From the cell containing the given text, extract its center point as [X, Y] coordinate. 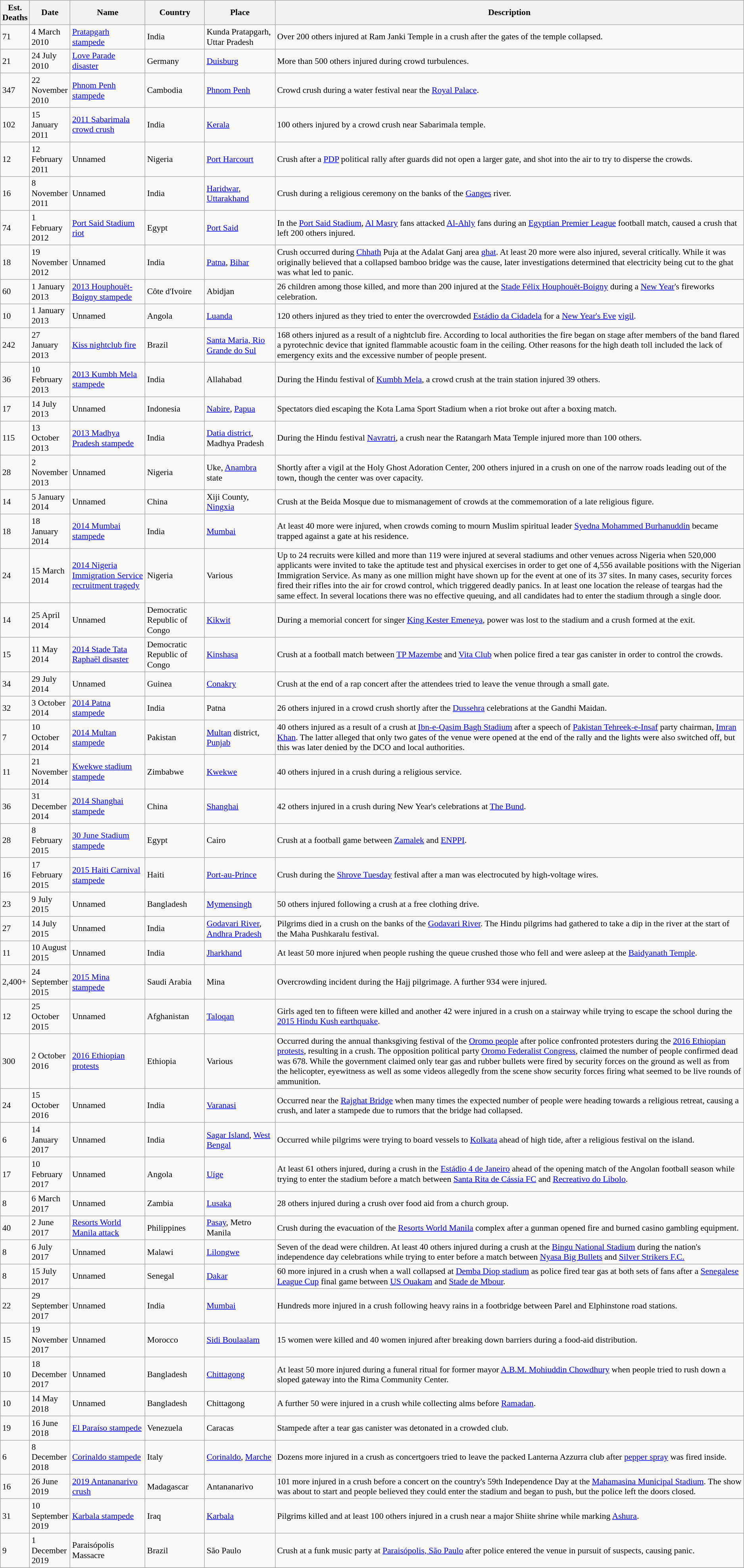
14 July 2013 [50, 409]
Name [108, 13]
5 January 2014 [50, 502]
25 October 2015 [50, 1017]
21 [15, 61]
14 January 2017 [50, 1140]
15 July 2017 [50, 1276]
Ethiopia [175, 1061]
Kiss nightclub fire [108, 345]
Antananarivo [240, 1487]
Morocco [175, 1340]
Crush during a religious ceremony on the banks of the Ganges river. [509, 194]
9 July 2015 [50, 904]
Overcrowding incident during the Hajj pilgrimage. A further 934 were injured. [509, 983]
2015 Haiti Carnival stampede [108, 875]
Venezuela [175, 1428]
15 October 2016 [50, 1106]
2 October 2016 [50, 1061]
27 January 2013 [50, 345]
7 [15, 737]
Afghanistan [175, 1017]
Date [50, 13]
10 February 2013 [50, 379]
Crush at a football game between Zamalek and ENPPI. [509, 841]
2011 Sabarimala crowd crush [108, 125]
15 women were killed and 40 women injured after breaking down barriers during a food-aid distribution. [509, 1340]
42 others injured in a crush during New Year's celebrations at The Bund. [509, 806]
Resorts World Manila attack [108, 1228]
28 others injured during a crush over food aid from a church group. [509, 1203]
Malawi [175, 1252]
A further 50 were injured in a crush while collecting alms before Ramadan. [509, 1404]
12 February 2011 [50, 160]
21 November 2014 [50, 772]
29 September 2017 [50, 1306]
24 July 2010 [50, 61]
120 others injured as they tried to enter the overcrowded Estádio da Cidadela for a New Year's Eve vigil. [509, 316]
19 November 2012 [50, 263]
2014 Multan stampede [108, 737]
Abidjan [240, 291]
29 July 2014 [50, 684]
At least 50 more injured when people rushing the queue crushed those who fell and were asleep at the Baidyanath Temple. [509, 952]
Over 200 others injured at Ram Janki Temple in a crush after the gates of the temple collapsed. [509, 37]
Datia district, Madhya Pradesh [240, 438]
2014 Stade Tata Raphaël disaster [108, 655]
Patna, Bihar [240, 263]
Hundreds more injured in a crush following heavy rains in a footbridge between Parel and Elphinstone road stations. [509, 1306]
Corinaldo stampede [108, 1457]
19 November 2017 [50, 1340]
Kwekwe stadium stampede [108, 772]
30 June Stadium stampede [108, 841]
Paraisópolis Massacre [108, 1550]
Spectators died escaping the Kota Lama Sport Stadium when a riot broke out after a boxing match. [509, 409]
Port Harcourt [240, 160]
Karbala [240, 1516]
18 January 2014 [50, 531]
Phnom Penh stampede [108, 90]
Dakar [240, 1276]
26 others injured in a crowd crush shortly after the Dussehra celebrations at the Gandhi Maidan. [509, 708]
Caracas [240, 1428]
Corinaldo, Marche [240, 1457]
2014 Nigeria Immigration Service recruitment tragedy [108, 576]
2016 Ethiopian protests [108, 1061]
102 [15, 125]
3 October 2014 [50, 708]
Sagar Island, West Bengal [240, 1140]
23 [15, 904]
347 [15, 90]
50 others injured following a crush at a free clothing drive. [509, 904]
Uíge [240, 1175]
São Paulo [240, 1550]
More than 500 others injured during crowd turbulences. [509, 61]
31 December 2014 [50, 806]
Port-au-Prince [240, 875]
Country [175, 13]
2015 Mina stampede [108, 983]
During a memorial concert for singer King Kester Emeneya, power was lost to the stadium and a crush formed at the exit. [509, 621]
Crush after a PDP political rally after guards did not open a larger gate, and shot into the air to try to disperse the crowds. [509, 160]
Dozens more injured in a crush as concertgoers tried to leave the packed Lanterna Azzurra club after pepper spray was fired inside. [509, 1457]
2013 Kumbh Mela stampede [108, 379]
14 May 2018 [50, 1404]
Luanda [240, 316]
31 [15, 1516]
13 October 2013 [50, 438]
8 November 2011 [50, 194]
Zimbabwe [175, 772]
Taloqan [240, 1017]
Port Said Stadium riot [108, 228]
27 [15, 929]
Indonesia [175, 409]
Senegal [175, 1276]
El Paraíso stampede [108, 1428]
34 [15, 684]
Kwekwe [240, 772]
115 [15, 438]
100 others injured by a crowd crush near Sabarimala temple. [509, 125]
Iraq [175, 1516]
Kerala [240, 125]
Crush at the end of a rap concert after the attendees tried to leave the venue through a small gate. [509, 684]
74 [15, 228]
Xiji County, Ningxia [240, 502]
26 June 2019 [50, 1487]
32 [15, 708]
Pasay, Metro Manila [240, 1228]
18 December 2017 [50, 1375]
17 February 2015 [50, 875]
Shanghai [240, 806]
Phnom Penh [240, 90]
Côte d'Ivoire [175, 291]
8 December 2018 [50, 1457]
14 July 2015 [50, 929]
2 November 2013 [50, 473]
Madagascar [175, 1487]
Saudi Arabia [175, 983]
Italy [175, 1457]
Jharkhand [240, 952]
Kikwit [240, 621]
Pratapgarh stampede [108, 37]
40 others injured in a crush during a religious service. [509, 772]
Pilgrims killed and at least 100 others injured in a crush near a major Shiite shrine while marking Ashura. [509, 1516]
2014 Shanghai stampede [108, 806]
10 February 2017 [50, 1175]
Haridwar, Uttarakhand [240, 194]
25 April 2014 [50, 621]
10 August 2015 [50, 952]
Karbala stampede [108, 1516]
2019 Antananarivo crush [108, 1487]
6 July 2017 [50, 1252]
Est. Deaths [15, 13]
Multan district, Punjab [240, 737]
Germany [175, 61]
40 [15, 1228]
Mymensingh [240, 904]
Philippines [175, 1228]
2 June 2017 [50, 1228]
Stampede after a tear gas canister was detonated in a crowded club. [509, 1428]
Crowd crush during a water festival near the Royal Palace. [509, 90]
Crush at a football match between TP Mazembe and Vita Club when police fired a tear gas canister in order to control the crowds. [509, 655]
Santa Maria, Rio Grande do Sul [240, 345]
Cairo [240, 841]
2013 Madhya Pradesh stampede [108, 438]
Guinea [175, 684]
Kinshasa [240, 655]
Haiti [175, 875]
Description [509, 13]
19 [15, 1428]
Love Parade disaster [108, 61]
Crush at a funk music party at Paraisópolis, São Paulo after police entered the venue in pursuit of suspects, causing panic. [509, 1550]
Uke, Anambra state [240, 473]
Occurred while pilgrims were trying to board vessels to Kolkata ahead of high tide, after a religious festival on the island. [509, 1140]
Pakistan [175, 737]
2014 Mumbai stampede [108, 531]
10 October 2014 [50, 737]
Zambia [175, 1203]
4 March 2010 [50, 37]
Sidi Boulaalam [240, 1340]
Kunda Pratapgarh, Uttar Pradesh [240, 37]
9 [15, 1550]
Crush at the Beida Mosque due to mismanagement of crowds at the commemoration of a late religious figure. [509, 502]
8 February 2015 [50, 841]
Place [240, 13]
2014 Patna stampede [108, 708]
Port Said [240, 228]
Patna [240, 708]
60 [15, 291]
6 March 2017 [50, 1203]
22 November 2010 [50, 90]
1 February 2012 [50, 228]
300 [15, 1061]
26 children among those killed, and more than 200 injured at the Stade Félix Houphouët-Boigny during a New Year's fireworks celebration. [509, 291]
Lilongwe [240, 1252]
Nabire, Papua [240, 409]
71 [15, 37]
Duisburg [240, 61]
Mina [240, 983]
22 [15, 1306]
1 December 2019 [50, 1550]
Crush during the Shrove Tuesday festival after a man was electrocuted by high-voltage wires. [509, 875]
During the Hindu festival Navratri, a crush near the Ratangarh Mata Temple injured more than 100 others. [509, 438]
16 June 2018 [50, 1428]
Lusaka [240, 1203]
Allahabad [240, 379]
2013 Houphouët-Boigny stampede [108, 291]
15 March 2014 [50, 576]
Conakry [240, 684]
Godavari River, Andhra Pradesh [240, 929]
Crush during the evacuation of the Resorts World Manila complex after a gunman opened fire and burned casino gambling equipment. [509, 1228]
11 May 2014 [50, 655]
24 September 2015 [50, 983]
Varanasi [240, 1106]
242 [15, 345]
2,400+ [15, 983]
Cambodia [175, 90]
During the Hindu festival of Kumbh Mela, a crowd crush at the train station injured 39 others. [509, 379]
15 January 2011 [50, 125]
10 September 2019 [50, 1516]
